Extract the [X, Y] coordinate from the center of the cell holding the provided text.  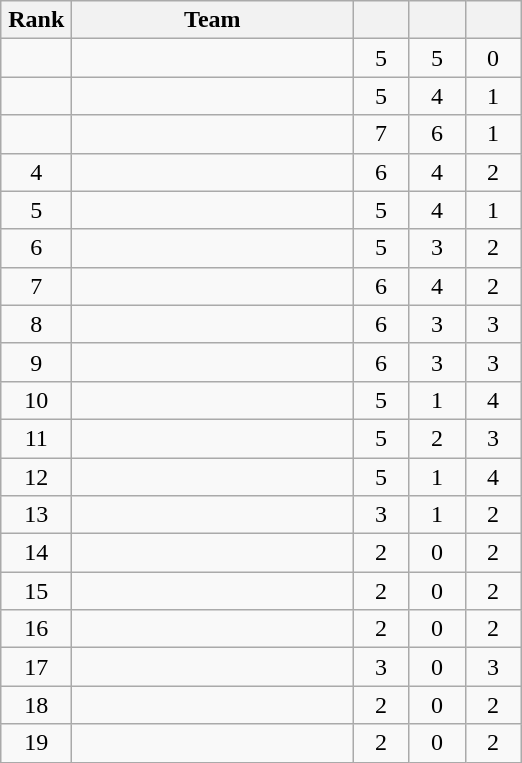
Rank [36, 20]
11 [36, 438]
12 [36, 477]
14 [36, 553]
10 [36, 400]
13 [36, 515]
17 [36, 667]
15 [36, 591]
Team [212, 20]
16 [36, 629]
9 [36, 362]
19 [36, 743]
18 [36, 705]
8 [36, 324]
